Identify which cell holds the provided text, then report its (x, y) central coordinate. 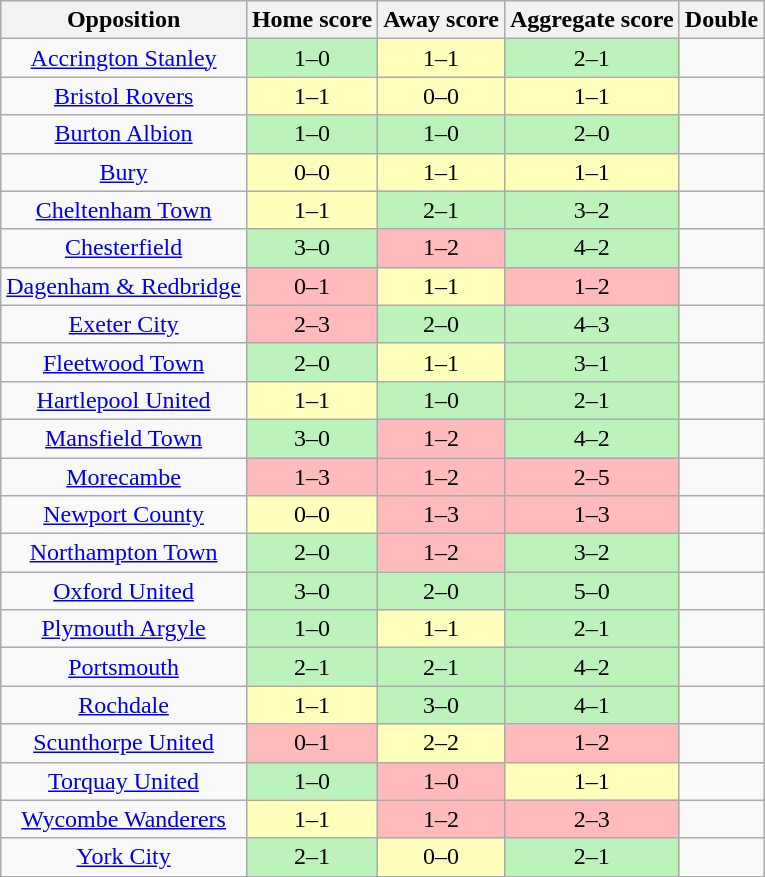
4–1 (592, 705)
Mansfield Town (124, 438)
Aggregate score (592, 20)
Morecambe (124, 477)
Accrington Stanley (124, 58)
Home score (312, 20)
Oxford United (124, 591)
2–2 (442, 743)
Away score (442, 20)
4–3 (592, 324)
Hartlepool United (124, 400)
Northampton Town (124, 553)
Newport County (124, 515)
Fleetwood Town (124, 362)
Rochdale (124, 705)
Portsmouth (124, 667)
Plymouth Argyle (124, 629)
5–0 (592, 591)
Burton Albion (124, 134)
3–1 (592, 362)
Chesterfield (124, 248)
York City (124, 857)
Opposition (124, 20)
Scunthorpe United (124, 743)
Torquay United (124, 781)
Wycombe Wanderers (124, 819)
Bristol Rovers (124, 96)
2–5 (592, 477)
Exeter City (124, 324)
Bury (124, 172)
Double (721, 20)
Dagenham & Redbridge (124, 286)
Cheltenham Town (124, 210)
